Locate the cell with the specified text and output its (x, y) center coordinate. 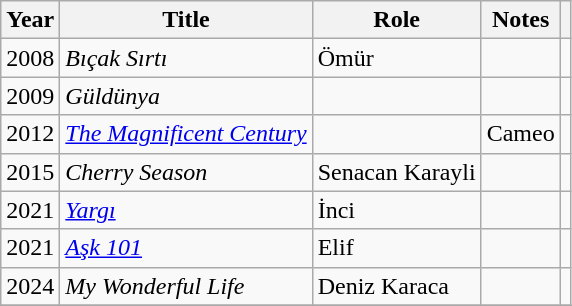
Notes (520, 20)
Cherry Season (186, 172)
2008 (30, 58)
Senacan Karayli (396, 172)
Aşk 101 (186, 248)
Bıçak Sırtı (186, 58)
Elif (396, 248)
İnci (396, 210)
2009 (30, 96)
The Magnificent Century (186, 134)
2012 (30, 134)
Deniz Karaca (396, 286)
Year (30, 20)
Yargı (186, 210)
My Wonderful Life (186, 286)
Ömür (396, 58)
Title (186, 20)
Cameo (520, 134)
2015 (30, 172)
2024 (30, 286)
Role (396, 20)
Güldünya (186, 96)
